Return the [x, y] coordinate for the center point of the cell that contains the specified text.  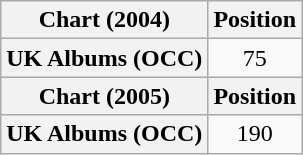
Chart (2005) [104, 96]
190 [255, 134]
Chart (2004) [104, 20]
75 [255, 58]
